Locate the cell with the specified text and output its [x, y] center coordinate. 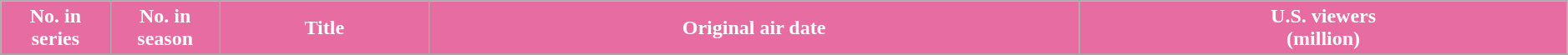
Original air date [754, 28]
No. inseries [55, 28]
Title [324, 28]
No. inseason [165, 28]
U.S. viewers(million) [1323, 28]
